Detect which cell encompasses the target text, then output its (x, y) center coordinate. 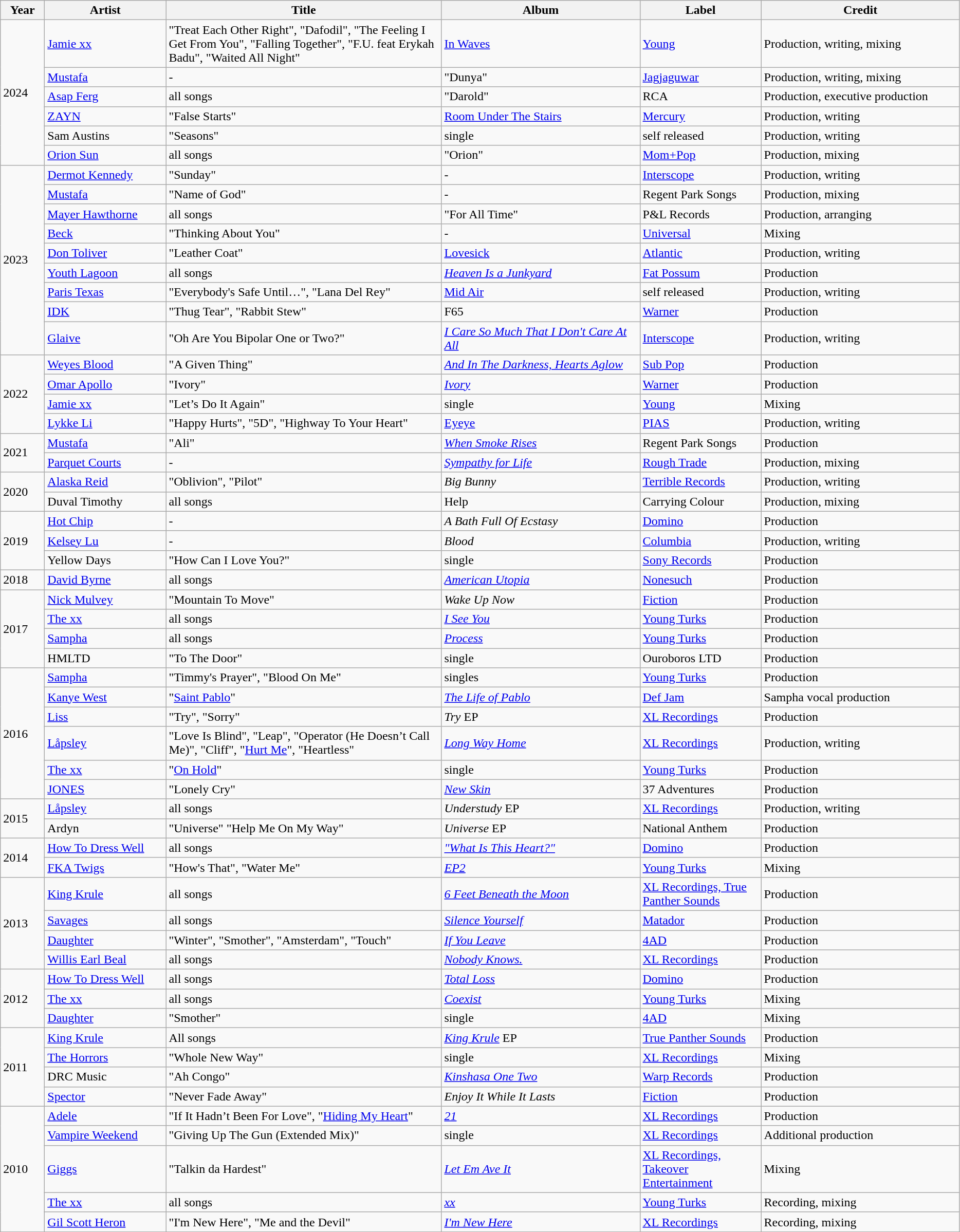
Kelsey Lu (105, 540)
FKA Twigs (105, 867)
2013 (23, 923)
"Happy Hurts", "5D", "Highway To Your Heart" (304, 423)
Asap Ferg (105, 97)
RCA (700, 97)
Mayer Hawthorne (105, 214)
Liss (105, 717)
"Let’s Do It Again" (304, 404)
"Sunday" (304, 175)
Blood (541, 540)
2017 (23, 629)
"Try", "Sorry" (304, 717)
Gil Scott Heron (105, 1222)
singles (541, 678)
Spector (105, 1096)
"Ivory" (304, 384)
Orion Sun (105, 155)
Vampire Weekend (105, 1135)
Help (541, 501)
Parquet Courts (105, 462)
"I'm New Here", "Me and the Devil" (304, 1222)
Process (541, 639)
Total Loss (541, 979)
Nobody Knows. (541, 960)
National Anthem (700, 828)
Eyeye (541, 423)
"Ah Congo" (304, 1077)
Atlantic (700, 253)
Big Bunny (541, 482)
Lykke Li (105, 423)
"Saint Pablo" (304, 697)
Sub Pop (700, 365)
Wake Up Now (541, 600)
2010 (23, 1169)
2012 (23, 999)
"Never Fade Away" (304, 1096)
"A Given Thing" (304, 365)
"Dunya" (541, 77)
Sampha vocal production (860, 697)
Production, arranging (860, 214)
"Name of God" (304, 194)
Title (304, 10)
"False Starts" (304, 116)
"Whole New Way" (304, 1057)
Glaive (105, 338)
When Smoke Rises (541, 443)
Heaven Is a Junkyard (541, 273)
Dermot Kennedy (105, 175)
"If It Hadn’t Been For Love", "Hiding My Heart" (304, 1116)
"Talkin da Hardest" (304, 1169)
Mercury (700, 116)
Don Toliver (105, 253)
"Lonely Cry" (304, 789)
Columbia (700, 540)
"Treat Each Other Right", "Dafodil", "The Feeling I Get From You", "Falling Together", "F.U. feat Erykah Badu", "Waited All Night" (304, 44)
Duval Timothy (105, 501)
Yellow Days (105, 560)
2020 (23, 492)
PIAS (700, 423)
Sympathy for Life (541, 462)
EP2 (541, 867)
Let Em Ave It (541, 1169)
"Oblivion", "Pilot" (304, 482)
Alaska Reid (105, 482)
Kanye West (105, 697)
ZAYN (105, 116)
2014 (23, 857)
Rough Trade (700, 462)
And In The Darkness, Hearts Aglow (541, 365)
"How Can I Love You?" (304, 560)
"Thinking About You" (304, 233)
Willis Earl Beal (105, 960)
Matador (700, 920)
Label (700, 10)
2021 (23, 453)
Ivory (541, 384)
Enjoy It While It Lasts (541, 1096)
"To The Door" (304, 658)
DRC Music (105, 1077)
In Waves (541, 44)
2018 (23, 580)
If You Leave (541, 940)
Mid Air (541, 292)
21 (541, 1116)
The Life of Pablo (541, 697)
2022 (23, 394)
David Byrne (105, 580)
2015 (23, 818)
Nick Mulvey (105, 600)
True Panther Sounds (700, 1038)
Year (23, 10)
Understudy EP (541, 809)
"Mountain To Move" (304, 600)
"Leather Coat" (304, 253)
I Care So Much That I Don't Care At All (541, 338)
"Oh Are You Bipolar One or Two?" (304, 338)
Youth Lagoon (105, 273)
2011 (23, 1067)
Production, executive production (860, 97)
Long Way Home (541, 743)
New Skin (541, 789)
I See You (541, 619)
37 Adventures (700, 789)
Hot Chip (105, 521)
"Thug Tear", "Rabbit Stew" (304, 312)
Universe EP (541, 828)
"Orion" (541, 155)
Fat Possum (700, 273)
"What Is This Heart?" (541, 848)
P&L Records (700, 214)
Def Jam (700, 697)
Beck (105, 233)
Terrible Records (700, 482)
Additional production (860, 1135)
2016 (23, 734)
Artist (105, 10)
"Universe" "Help Me On My Way" (304, 828)
Warp Records (700, 1077)
Adele (105, 1116)
xx (541, 1202)
2024 (23, 92)
2023 (23, 260)
Coexist (541, 999)
Try EP (541, 717)
A Bath Full Of Ecstasy (541, 521)
Ouroboros LTD (700, 658)
Carrying Colour (700, 501)
Nonesuch (700, 580)
6 Feet Beneath the Moon (541, 894)
Room Under The Stairs (541, 116)
Jagjaguwar (700, 77)
"Winter", "Smother", "Amsterdam", "Touch" (304, 940)
"Timmy's Prayer", "Blood On Me" (304, 678)
XL Recordings, Takeover Entertainment (700, 1169)
Paris Texas (105, 292)
"Smother" (304, 1018)
Sam Austins (105, 136)
"Ali" (304, 443)
"Seasons" (304, 136)
Universal (700, 233)
Silence Yourself (541, 920)
F65 (541, 312)
I'm New Here (541, 1222)
HMLTD (105, 658)
XL Recordings, True Panther Sounds (700, 894)
Album (541, 10)
2019 (23, 540)
Kinshasa One Two (541, 1077)
"How's That", "Water Me" (304, 867)
Lovesick (541, 253)
JONES (105, 789)
Weyes Blood (105, 365)
IDK (105, 312)
"On Hold" (304, 770)
Ardyn (105, 828)
"Darold" (541, 97)
American Utopia (541, 580)
Savages (105, 920)
The Horrors (105, 1057)
Sony Records (700, 560)
All songs (304, 1038)
Mom+Pop (700, 155)
"Giving Up The Gun (Extended Mix)" (304, 1135)
Credit (860, 10)
Giggs (105, 1169)
King Krule EP (541, 1038)
"Everybody's Safe Until…", "Lana Del Rey" (304, 292)
Omar Apollo (105, 384)
"Love Is Blind", "Leap", "Operator (He Doesn’t Call Me)", "Cliff", "Hurt Me", "Heartless" (304, 743)
"For All Time" (541, 214)
